Return (X, Y) of the center of cell containing provided text 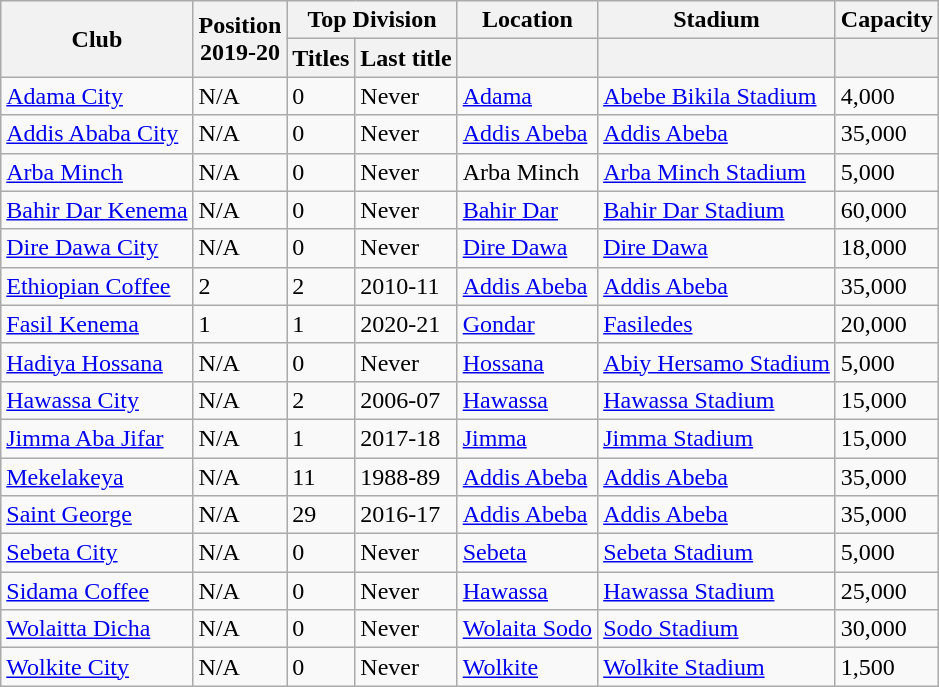
Wolkite (527, 667)
Sebeta City (97, 553)
2010-11 (406, 286)
Hossana (527, 362)
Wolkite Stadium (717, 667)
Position2019-20 (240, 39)
Adama (527, 96)
Wolkite City (97, 667)
Addis Ababa City (97, 134)
Capacity (886, 20)
Hawassa City (97, 400)
Ethiopian Coffee (97, 286)
Top Division (372, 20)
29 (321, 515)
Bahir Dar Stadium (717, 210)
Bahir Dar Kenema (97, 210)
Stadium (717, 20)
18,000 (886, 248)
Bahir Dar (527, 210)
Saint George (97, 515)
1,500 (886, 667)
2020-21 (406, 324)
Location (527, 20)
11 (321, 477)
4,000 (886, 96)
1988-89 (406, 477)
Sidama Coffee (97, 591)
Fasiledes (717, 324)
Wolaita Sodo (527, 629)
Abiy Hersamo Stadium (717, 362)
2006-07 (406, 400)
Abebe Bikila Stadium (717, 96)
Titles (321, 58)
Sebeta Stadium (717, 553)
Hadiya Hossana (97, 362)
Sebeta (527, 553)
Adama City (97, 96)
60,000 (886, 210)
30,000 (886, 629)
Mekelakeya (97, 477)
Sodo Stadium (717, 629)
Jimma (527, 438)
Wolaitta Dicha (97, 629)
2016-17 (406, 515)
Club (97, 39)
Jimma Aba Jifar (97, 438)
20,000 (886, 324)
2017-18 (406, 438)
Last title (406, 58)
Gondar (527, 324)
Fasil Kenema (97, 324)
Dire Dawa City (97, 248)
Jimma Stadium (717, 438)
25,000 (886, 591)
Arba Minch Stadium (717, 172)
